Pinpoint the cell where the given text exists, returning its [X, Y] midpoint coordinate. 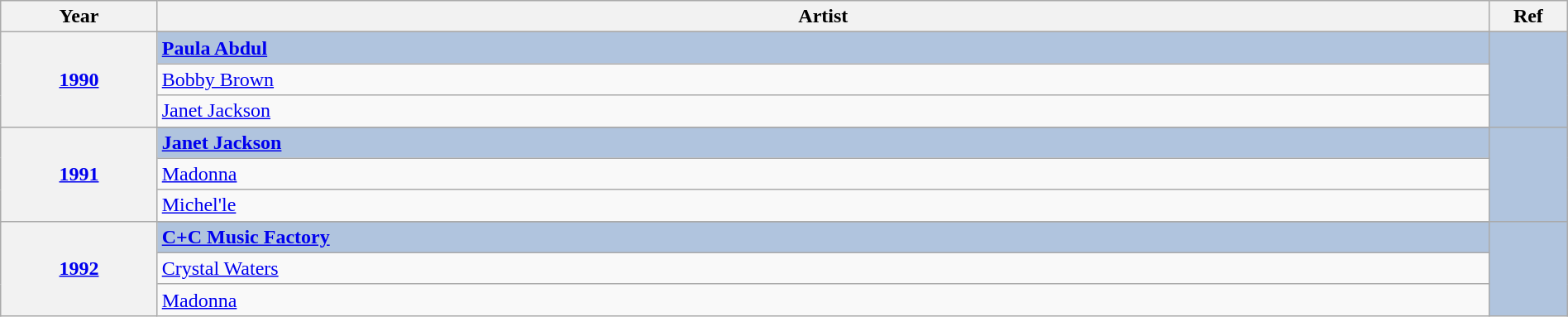
Bobby Brown [823, 79]
1990 [79, 79]
Michel'le [823, 205]
1992 [79, 268]
C+C Music Factory [823, 237]
Ref [1528, 17]
Year [79, 17]
Artist [823, 17]
1991 [79, 174]
Crystal Waters [823, 268]
Paula Abdul [823, 48]
